Locate the cell with the specified text and output its [X, Y] center coordinate. 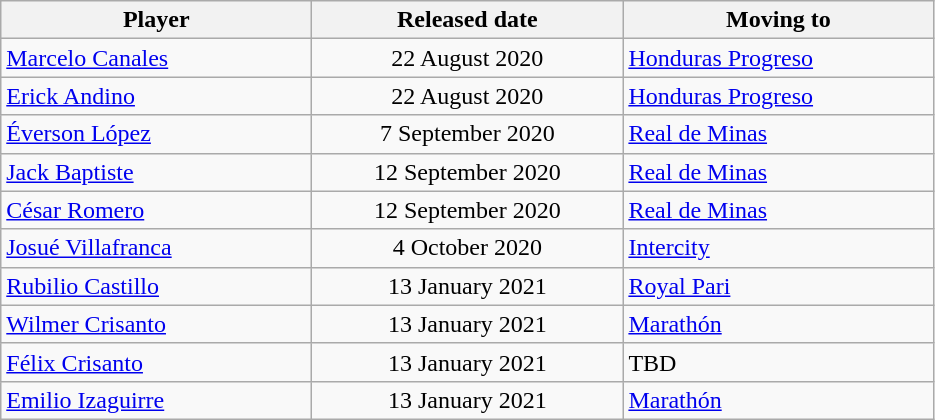
Éverson López [156, 134]
Josué Villafranca [156, 248]
Moving to [778, 20]
Player [156, 20]
4 October 2020 [468, 248]
Jack Baptiste [156, 172]
Released date [468, 20]
TBD [778, 362]
Félix Crisanto [156, 362]
Intercity [778, 248]
Rubilio Castillo [156, 286]
Marcelo Canales [156, 58]
Wilmer Crisanto [156, 324]
Erick Andino [156, 96]
Royal Pari [778, 286]
César Romero [156, 210]
Emilio Izaguirre [156, 400]
7 September 2020 [468, 134]
